From the cell containing the given text, extract its center point as (x, y) coordinate. 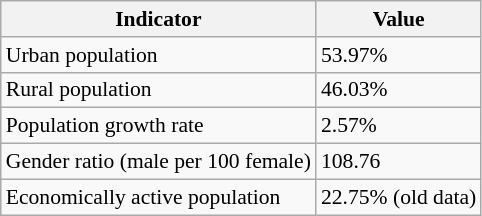
53.97% (398, 55)
Population growth rate (158, 126)
2.57% (398, 126)
Gender ratio (male per 100 female) (158, 162)
Rural population (158, 90)
Value (398, 19)
Urban population (158, 55)
Indicator (158, 19)
22.75% (old data) (398, 197)
Economically active population (158, 197)
46.03% (398, 90)
108.76 (398, 162)
